Identify which cell holds the provided text, then report its (x, y) central coordinate. 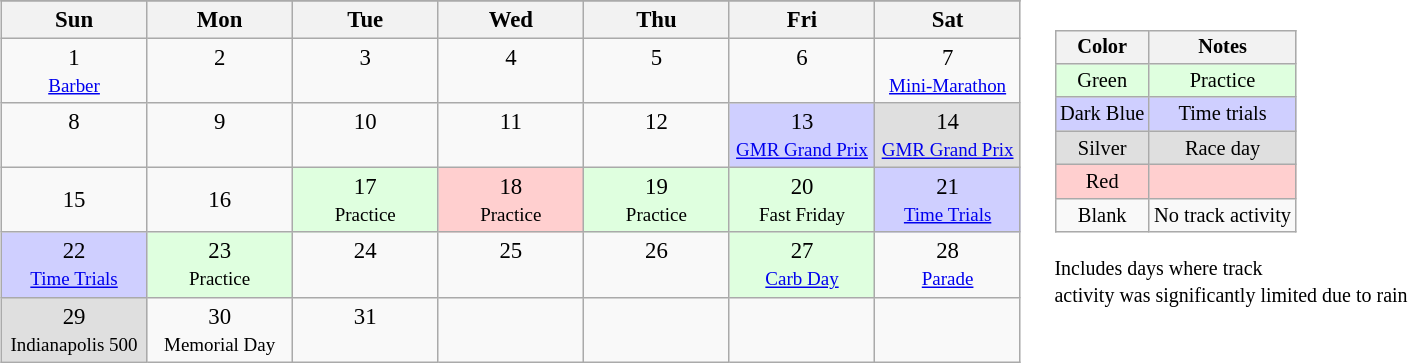
Green (1102, 81)
31 (365, 330)
20Fast Friday (802, 200)
4 (511, 72)
Red (1102, 182)
Color (1102, 47)
23Practice (220, 264)
29Indianapolis 500 (74, 330)
5 (657, 72)
21Time Trials (948, 200)
Fri (802, 20)
8 (74, 136)
Time trials (1222, 114)
30Memorial Day (220, 330)
18Practice (511, 200)
15 (74, 200)
22Time Trials (74, 264)
3 (365, 72)
Silver (1102, 148)
16 (220, 200)
14GMR Grand Prix (948, 136)
12 (657, 136)
Dark Blue (1102, 114)
2 (220, 72)
Notes (1222, 47)
No track activity (1222, 215)
9 (220, 136)
17Practice (365, 200)
27Carb Day (802, 264)
7Mini-Marathon (948, 72)
24 (365, 264)
Blank (1102, 215)
26 (657, 264)
Wed (511, 20)
13GMR Grand Prix (802, 136)
Mon (220, 20)
19Practice (657, 200)
11 (511, 136)
Sun (74, 20)
Tue (365, 20)
Sat (948, 20)
6 (802, 72)
Thu (657, 20)
10 (365, 136)
28Parade (948, 264)
Race day (1222, 148)
Practice (1222, 81)
1Barber (74, 72)
25 (511, 264)
